From the cell containing the given text, extract its center point as (x, y) coordinate. 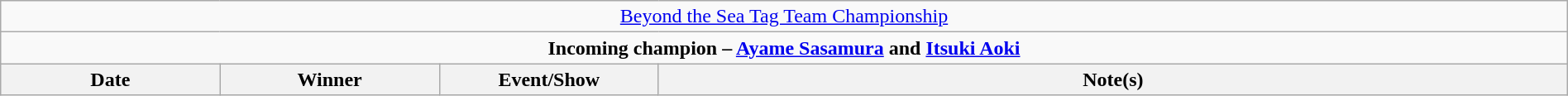
Winner (329, 79)
Beyond the Sea Tag Team Championship (784, 17)
Event/Show (549, 79)
Note(s) (1113, 79)
Date (111, 79)
Incoming champion – Ayame Sasamura and Itsuki Aoki (784, 48)
